Output the [x, y] coordinate of the center of the cell containing the given text.  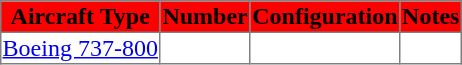
Notes [431, 17]
Configuration [325, 17]
Number [205, 17]
Boeing 737-800 [80, 48]
Aircraft Type [80, 17]
